Identify which cell holds the provided text, then report its [X, Y] central coordinate. 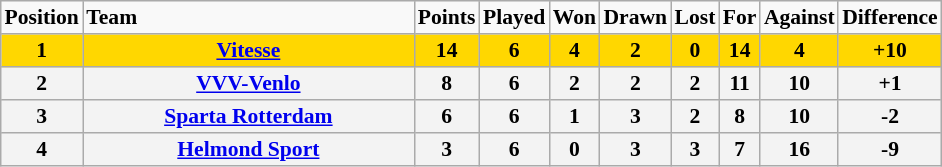
Points [446, 18]
+1 [890, 84]
16 [799, 150]
Drawn [636, 18]
Vitesse [249, 50]
7 [740, 150]
11 [740, 84]
Against [799, 18]
Position [42, 18]
Sparta Rotterdam [249, 116]
VVV-Venlo [249, 84]
Lost [695, 18]
-9 [890, 150]
For [740, 18]
Team [249, 18]
Helmond Sport [249, 150]
Difference [890, 18]
Played [514, 18]
Won [574, 18]
+10 [890, 50]
-2 [890, 116]
